Output the [x, y] coordinate of the center of the cell containing the given text.  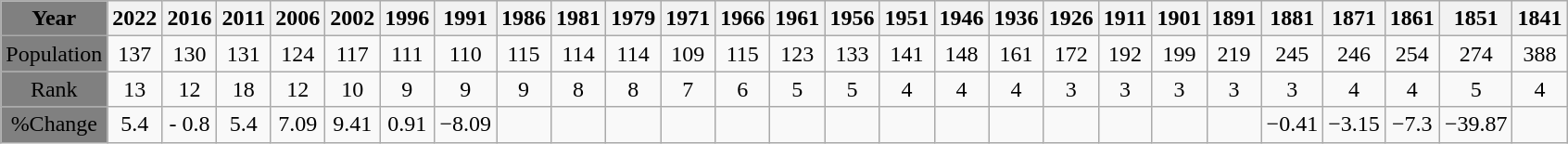
%Change [54, 124]
1951 [906, 19]
1996 [408, 19]
−39.87 [1475, 124]
Year [54, 19]
Population [54, 54]
219 [1234, 54]
110 [465, 54]
141 [906, 54]
18 [244, 89]
161 [1016, 54]
2002 [352, 19]
1851 [1475, 19]
1936 [1016, 19]
1956 [853, 19]
−7.3 [1412, 124]
−8.09 [465, 124]
1891 [1234, 19]
1946 [962, 19]
1966 [743, 19]
1971 [688, 19]
1911 [1125, 19]
−0.41 [1292, 124]
1979 [634, 19]
1981 [578, 19]
1926 [1071, 19]
1901 [1179, 19]
133 [853, 54]
1861 [1412, 19]
2016 [189, 19]
131 [244, 54]
388 [1540, 54]
109 [688, 54]
6 [743, 89]
124 [298, 54]
274 [1475, 54]
1986 [525, 19]
1881 [1292, 19]
111 [408, 54]
254 [1412, 54]
13 [135, 89]
137 [135, 54]
7.09 [298, 124]
172 [1071, 54]
1991 [465, 19]
148 [962, 54]
117 [352, 54]
2006 [298, 19]
- 0.8 [189, 124]
192 [1125, 54]
1841 [1540, 19]
7 [688, 89]
199 [1179, 54]
130 [189, 54]
1871 [1355, 19]
1961 [797, 19]
2011 [244, 19]
Rank [54, 89]
246 [1355, 54]
123 [797, 54]
10 [352, 89]
2022 [135, 19]
245 [1292, 54]
−3.15 [1355, 124]
9.41 [352, 124]
0.91 [408, 124]
